Capture the cell that displays the provided text and extract its [X, Y] central coordinate. 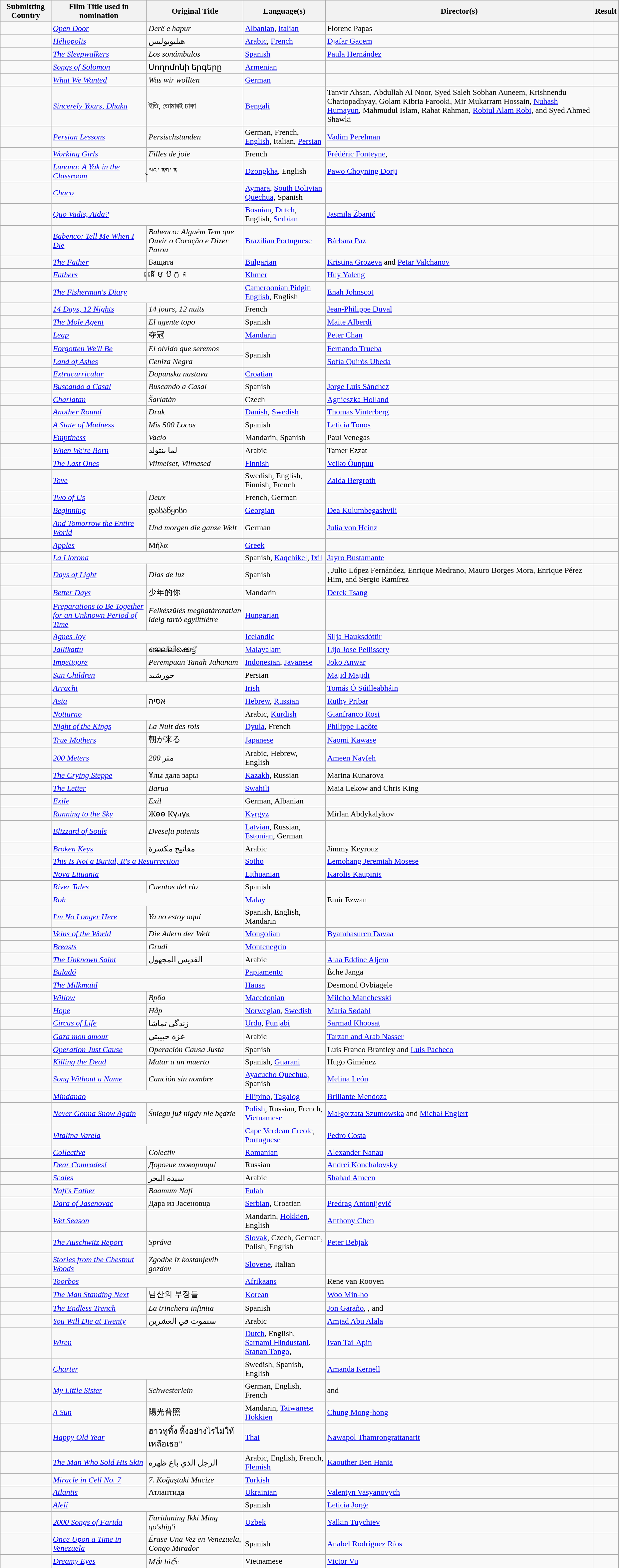
Leticia Jorge [459, 1505]
Бащата [195, 262]
A Sun [99, 1412]
Mandarin, Hokkien, English [284, 1221]
I'm No Longer Here [99, 917]
Emir Ezwan [459, 899]
Malay [284, 899]
La Llorona [147, 558]
Mis 500 Locos [195, 425]
The Man Who Sold His Skin [99, 1462]
Дорогие товарищи! [195, 1165]
陽光普照 [195, 1412]
Maria Sødahl [459, 1010]
夺冠 [195, 336]
Sotho [284, 861]
Fernando Trueba [459, 348]
When We're Born [99, 450]
Collective [99, 1152]
Korean [284, 1295]
Two of Us [99, 498]
Finnish [284, 463]
Ceniza Negra [195, 361]
الرجل الذي باع ظهره [195, 1462]
Dear Comrades! [99, 1165]
Film Title used in nomination [99, 11]
Und morgen die ganze Welt [195, 528]
مفاتيح مكسرة [195, 849]
Danish, Swedish [284, 412]
لما بنتولد [195, 450]
Tomás Ó Súilleabháin [459, 688]
Swahili [284, 788]
Thomas Vinterberg [459, 412]
Romanian [284, 1152]
Dopunska nastava [195, 374]
Leap [99, 336]
Roh [147, 899]
2000 Songs of Farida [99, 1522]
Serbian, Croatian [284, 1204]
დასაწყისი [195, 511]
Director(s) [459, 11]
Дара из Јасеновца [195, 1204]
Mongolian [284, 934]
少年的你 [195, 593]
남산의 부장들 [195, 1295]
Faridaning Ikki Ming qo'shig'i [195, 1522]
Khmer [284, 275]
Lijo Jose Pellissery [459, 649]
Atlantis [99, 1492]
Operación Causa Justa [195, 1049]
This Is Not a Burial, It's a Resurrection [147, 861]
Chung Mong-hong [459, 1412]
Pedro Costa [459, 1135]
Quo Vadis, Aida? [147, 214]
German, French, English, Italian, Persian [284, 136]
Aymara, South Bolivian Quechua, Spanish [284, 192]
Zgodbe iz kostanjevih gozdov [195, 1264]
Apples [99, 545]
Persischstunden [195, 136]
Barua [195, 788]
Mandarin, Taiwanese Hokkien [284, 1412]
Blizzard of Souls [99, 831]
Arracht [147, 688]
Submitting Country [26, 11]
Hausa [284, 985]
Karolis Kaupinis [459, 874]
Babenco: Tell Me When I Die [99, 240]
Bosnian, Dutch, English, Serbian [284, 214]
Persian [284, 675]
Dvēseļu putenis [195, 831]
Buladó [147, 972]
Arabic, English, French, Flemish [284, 1462]
Breasts [99, 946]
Marina Kunarova [459, 775]
Arabic, Kurdish [284, 714]
Arabic, French [284, 41]
Jimmy Keyrouz [459, 849]
The Man Standing Next [99, 1295]
Атлантида [195, 1492]
Turkish [284, 1479]
Správa [195, 1242]
Huy Yaleng [459, 275]
Días de luz [195, 574]
Never Gonna Snow Again [99, 1114]
Lunana: A Yak in the Classroom [99, 171]
Charlatan [99, 399]
Charter [147, 1369]
Slovene, Italian [284, 1264]
Swedish, Spanish, English [284, 1369]
Wiren [147, 1343]
Julia von Heinz [459, 528]
Paula Hernández [459, 54]
Songs of Solomon [99, 67]
Byambasuren Davaa [459, 934]
Shahad Ameen [459, 1178]
Irish [284, 688]
Happy Old Year [99, 1437]
Canción sin nombre [195, 1079]
Nova Lituania [147, 874]
Ivan Tai-Apin [459, 1343]
Was wir wollten [195, 80]
אסיה [195, 701]
German, Albanian [284, 801]
Milcho Manchevski [459, 998]
Result [606, 11]
Albanian, Italian [284, 28]
Ayacucho Quechua, Spanish [284, 1079]
Wet Season [99, 1221]
Dreamy Eyes [99, 1561]
The Fisherman's Diary [147, 292]
Mirlan Abdykalykov [459, 814]
Running to the Sky [99, 814]
Spanish, English, Mandarin [284, 917]
El olvido que seremos [195, 348]
Peter Bebjak [459, 1242]
La trinchera infinita [195, 1308]
Éche Janga [459, 972]
Florenc Papas [459, 28]
Predrag Antonijević [459, 1204]
ইতি, তোমারই ঢাকা [195, 106]
Matar a un muerto [195, 1062]
القديس المجهول [195, 960]
Thai [284, 1437]
Agnes Joy [147, 637]
Sarmad Khoosat [459, 1023]
Cuentos del río [195, 887]
Naomi Kawase [459, 740]
Willow [99, 998]
Alaa Eddine Aljem [459, 960]
Latvian, Russian, Estonian, German [284, 831]
Anthony Chen [459, 1221]
Impetigore [99, 662]
Jon Garaño, , and [459, 1308]
Kyrgyz [284, 814]
Gaza mon amour [99, 1036]
ฮาวทูทิ้ง ทิ้งอย่างไรไม่ให้เหลือเธอ" [195, 1437]
14 Days, 12 Nights [99, 309]
200 متر [195, 758]
The Mole Agent [99, 322]
Killing the Dead [99, 1062]
Nafi's Father [99, 1191]
Asia [99, 701]
Cape Verdean Creole, Portuguese [284, 1135]
Fulah [284, 1191]
Enah Johnscot [459, 292]
and [459, 1391]
Врба [195, 998]
Šarlatán [195, 399]
Derë e hapur [195, 28]
Lemohang Jeremiah Mosese [459, 861]
Leticia Tonos [459, 425]
Preparations to Be Together for an Unknown Period of Time [99, 615]
Jean-Philippe Duval [459, 309]
Luis Franco Brantley and Luis Pacheco [459, 1049]
Spanish, Kaqchikel, Ixil [284, 558]
غزة حبيبتي [195, 1036]
Śniegu już nigdy nie będzie [195, 1114]
The Letter [99, 788]
The Last Ones [99, 463]
Working Girls [99, 154]
هيليوبوليس [195, 41]
Stories from the Chestnut Woods [99, 1264]
Song Without a Name [99, 1079]
Forgotten We'll Be [99, 348]
Exile [99, 801]
Tarzan and Arab Nasser [459, 1036]
Viimeiset, Viimased [195, 463]
Dara of Jasenovac [99, 1204]
Pawo Choyning Dorji [459, 171]
Icelandic [284, 637]
Filles de joie [195, 154]
Jorge Luis Sánchez [459, 387]
Paul Venegas [459, 437]
Norwegian, Swedish [284, 1010]
Uzbek [284, 1522]
Polish, Russian, French, Vietnamese [284, 1114]
Małgorzata Szumowska and Michał Englert [459, 1114]
Miracle in Cell No. 7 [99, 1479]
Dzongkha, English [284, 171]
Days of Light [99, 574]
My Little Sister [99, 1391]
朝が来る [195, 740]
Filipino, Tagalog [284, 1096]
Swedish, English, Finnish, French [284, 481]
Håp [195, 1010]
You Will Die at Twenty [99, 1321]
Frédéric Fonteyne, [459, 154]
Open Door [99, 28]
Bárbara Paz [459, 240]
Macedonian [284, 998]
Bulgarian [284, 262]
And Tomorrow the Entire World [99, 528]
Notturno [147, 714]
Veins of the World [99, 934]
Druk [195, 412]
Spanish, Guarani [284, 1062]
زندگی تماشا [195, 1023]
Urdu, Punjabi [284, 1023]
14 jours, 12 nuits [195, 309]
Los sonámbulos [195, 54]
Another Round [99, 412]
Chaco [147, 192]
The Unknown Saint [99, 960]
خورشید [195, 675]
Majid Majidi [459, 675]
Broken Keys [99, 849]
Desmond Ovbiagele [459, 985]
Zaida Bergroth [459, 481]
Yalkin Tuychiev [459, 1522]
Once Upon a Time in Venezuela [99, 1544]
The Crying Steppe [99, 775]
Georgian [284, 511]
What We Wanted [99, 80]
Tamer Ezzat [459, 450]
Better Days [99, 593]
Andrei Konchalovsky [459, 1165]
Greek [284, 545]
ལུང་ནག་ན [195, 171]
The Auschwitz Report [99, 1242]
Vietnamese [284, 1561]
Jasmila Žbanić [459, 214]
Arabic, Hebrew, English [284, 758]
Sincerely Yours, Dhaka [99, 106]
Amjad Abu Alala [459, 1321]
Sofía Quirós Ubeda [459, 361]
Japanese [284, 740]
Ұлы дала зары [195, 775]
سيدة البحر [195, 1178]
True Mothers [99, 740]
Mindanao [147, 1096]
ജെല്ലിക്കെട്ട് [195, 649]
Mắt biếc [195, 1561]
Vacío [195, 437]
Maite Alberdi [459, 322]
, Julio López Fernández, Enrique Medrano, Mauro Borges Mora, Enrique Pérez Him, and Sergio Ramírez [459, 574]
7. Koğuştaki Mucize [195, 1479]
Die Adern der Welt [195, 934]
Maia Lekow and Chris King [459, 788]
Dyula, French [284, 727]
Brazilian Portuguese [284, 240]
The Milkmaid [147, 985]
Tove [147, 481]
Woo Min-ho [459, 1295]
Vitalina Varela [147, 1135]
Operation Just Cause [99, 1049]
Felkészülés meghatározatlan ideig tartó együttlétre [195, 615]
Jallikattu [99, 649]
Ya no estoy aquí [195, 917]
German, English, French [284, 1391]
Ruthy Pribar [459, 701]
Afrikaans [284, 1281]
Alelí [147, 1505]
Gianfranco Rosi [459, 714]
Brillante Mendoza [459, 1096]
Victor Vu [459, 1561]
Kazakh, Russian [284, 775]
Alexander Nanau [459, 1152]
Montenegrin [284, 946]
Melina León [459, 1079]
Μήλα [195, 545]
Hungarian [284, 615]
Exil [195, 801]
Babenco: Alguém Tem que Ouvir o Coração e Dizer Parou [195, 240]
Persian Lessons [99, 136]
Armenian [284, 67]
Bengali [284, 106]
Kristina Grozeva and Petar Valchanov [459, 262]
Circus of Life [99, 1023]
Anabel Rodríguez Ríos [459, 1544]
Ameen Nayfeh [459, 758]
Rene van Rooyen [459, 1281]
Indonesian, Javanese [284, 662]
Colectiv [195, 1152]
Baamum Nafi [195, 1191]
Valentyn Vasyanovych [459, 1492]
200 Meters [99, 758]
Emptiness [99, 437]
Hebrew, Russian [284, 701]
The Father [99, 262]
Agnieszka Holland [459, 399]
Extracurricular [99, 374]
Schwesterlein [195, 1391]
Scales [99, 1178]
Kaouther Ben Hania [459, 1462]
Papiamento [284, 972]
Language(s) [284, 11]
French, German [284, 498]
Жөө Күлүк [195, 814]
La Nuit des rois [195, 727]
Սողոմոնի երգերը [195, 67]
Silja Hauksdóttir [459, 637]
Érase Una Vez en Venezuela, Congo Mirador [195, 1544]
ستموت في العشرين [195, 1321]
Lithuanian [284, 874]
A State of Madness [99, 425]
Croatian [284, 374]
Jayro Bustamante [459, 558]
Deux [195, 498]
Original Title [195, 11]
Peter Chan [459, 336]
Joko Anwar [459, 662]
Cameroonian Pidgin English, English [284, 292]
Amanda Kernell [459, 1369]
Hope [99, 1010]
Dutch, English, Sarnami Hindustani, Sranan Tongo, [284, 1343]
Russian [284, 1165]
Vadim Perelman [459, 136]
River Tales [99, 887]
Land of Ashes [99, 361]
Perempuan Tanah Jahanam [195, 662]
El agente topo [195, 322]
Slovak, Czech, German, Polish, English [284, 1242]
Veiko Õunpuu [459, 463]
Djafar Gacem [459, 41]
The Endless Trench [99, 1308]
Dea Kulumbegashvili [459, 511]
Mandarin, Spanish [284, 437]
Sun Children [99, 675]
Fathers [99, 275]
Ukrainian [284, 1492]
Malayalam [284, 649]
ដើម្បីកូន [195, 275]
Nawapol Thamrongrattanarit [459, 1437]
Night of the Kings [99, 727]
Héliopolis [99, 41]
Derek Tsang [459, 593]
Beginning [99, 511]
The Sleepwalkers [99, 54]
Czech [284, 399]
Hugo Giménez [459, 1062]
Grudi [195, 946]
Philippe Lacôte [459, 727]
Toorbos [147, 1281]
